Output the (x, y) coordinate of the center of the cell containing the given text.  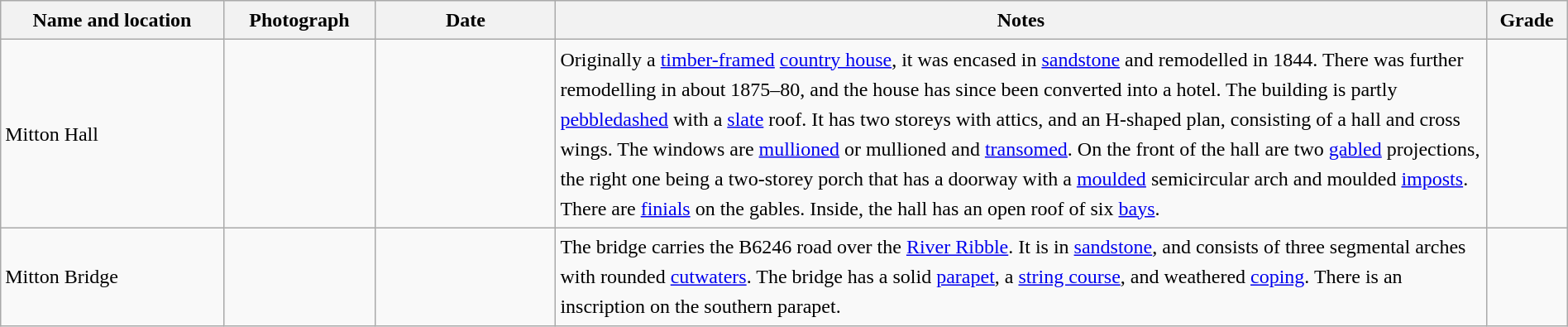
Mitton Hall (112, 134)
Notes (1021, 20)
Mitton Bridge (112, 277)
Date (466, 20)
Name and location (112, 20)
Photograph (299, 20)
Grade (1527, 20)
